From the cell containing the given text, extract its center point as [X, Y] coordinate. 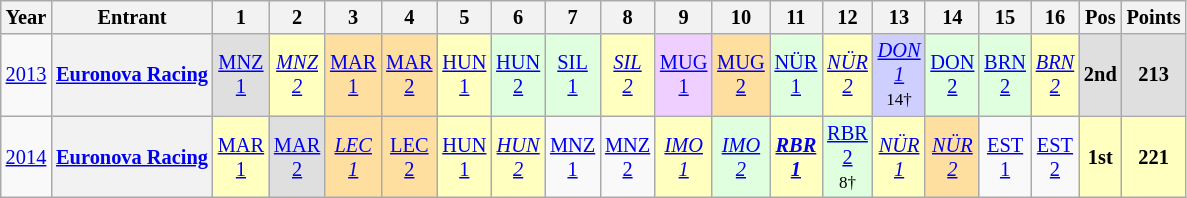
Pos [1100, 17]
6 [518, 17]
DON2 [952, 75]
Year [26, 17]
MUG1 [684, 75]
LEC1 [353, 157]
7 [572, 17]
MUG2 [740, 75]
SIL2 [628, 75]
12 [847, 17]
1 [241, 17]
15 [1005, 17]
2013 [26, 75]
2014 [26, 157]
13 [900, 17]
EST1 [1005, 157]
14 [952, 17]
9 [684, 17]
3 [353, 17]
IMO2 [740, 157]
213 [1154, 75]
16 [1055, 17]
RBR28† [847, 157]
LEC2 [409, 157]
RBR1 [796, 157]
SIL1 [572, 75]
2nd [1100, 75]
DON114† [900, 75]
221 [1154, 157]
8 [628, 17]
Entrant [132, 17]
IMO1 [684, 157]
4 [409, 17]
2 [297, 17]
5 [464, 17]
EST2 [1055, 157]
Points [1154, 17]
1st [1100, 157]
10 [740, 17]
11 [796, 17]
